Determine the (X, Y) coordinate at the center of the cell enclosing the given text.  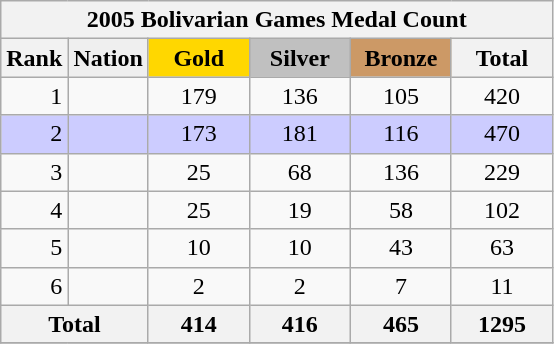
4 (34, 210)
Silver (300, 58)
6 (34, 286)
19 (300, 210)
3 (34, 172)
Rank (34, 58)
68 (300, 172)
43 (400, 248)
58 (400, 210)
105 (400, 96)
173 (198, 134)
181 (300, 134)
2005 Bolivarian Games Medal Count (277, 20)
63 (502, 248)
229 (502, 172)
420 (502, 96)
465 (400, 324)
102 (502, 210)
Nation (108, 58)
5 (34, 248)
416 (300, 324)
7 (400, 286)
Bronze (400, 58)
470 (502, 134)
1 (34, 96)
116 (400, 134)
11 (502, 286)
179 (198, 96)
Gold (198, 58)
414 (198, 324)
1295 (502, 324)
